For the text-containing cell, return its midpoint in (X, Y) coordinate format. 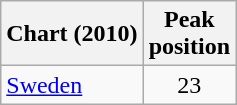
Peakposition (189, 34)
Sweden (72, 85)
23 (189, 85)
Chart (2010) (72, 34)
